Capture the cell that displays the provided text and extract its (X, Y) central coordinate. 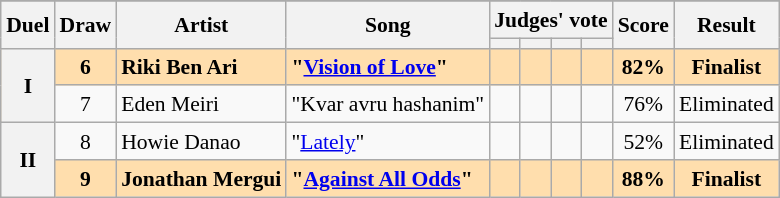
Eden Meiri (201, 104)
"Lately" (388, 142)
Judges' vote (550, 20)
Score (644, 24)
76% (644, 104)
Duel (28, 24)
Jonathan Mergui (201, 178)
Result (726, 24)
9 (85, 178)
Artist (201, 24)
6 (85, 66)
52% (644, 142)
82% (644, 66)
Song (388, 24)
II (28, 160)
8 (85, 142)
"Vision of Love" (388, 66)
"Kvar avru hashanim" (388, 104)
I (28, 85)
7 (85, 104)
88% (644, 178)
Howie Danao (201, 142)
Riki Ben Ari (201, 66)
"Against All Odds" (388, 178)
Draw (85, 24)
